Pinpoint the cell where the given text exists, returning its [X, Y] midpoint coordinate. 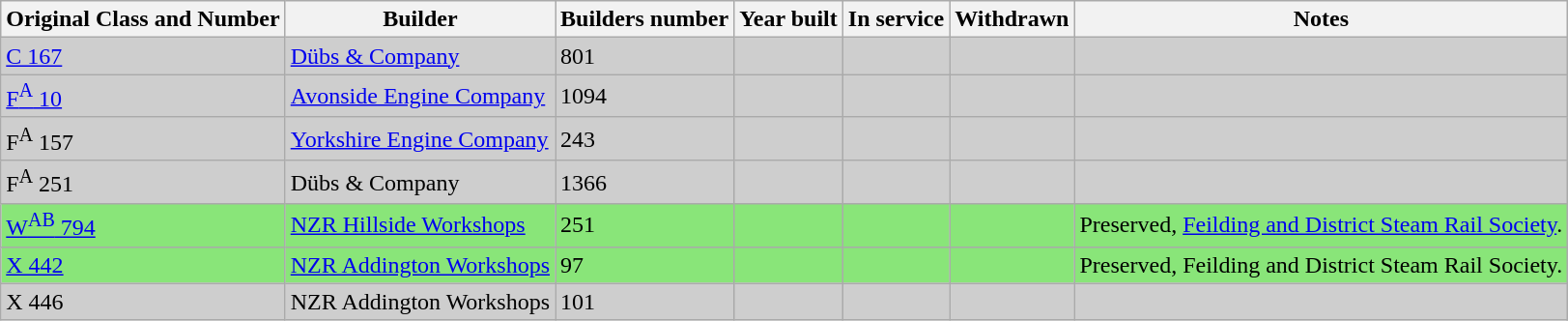
Year built [788, 19]
NZR Hillside Workshops [419, 226]
FA 10 [143, 97]
1094 [645, 97]
1366 [645, 182]
Notes [1322, 19]
WAB 794 [143, 226]
Avonside Engine Company [419, 97]
251 [645, 226]
Original Class and Number [143, 19]
Yorkshire Engine Company [419, 139]
97 [645, 265]
Builder [419, 19]
Builders number [645, 19]
FA 157 [143, 139]
FA 251 [143, 182]
X 446 [143, 302]
X 442 [143, 265]
C 167 [143, 56]
In service [896, 19]
801 [645, 56]
101 [645, 302]
243 [645, 139]
Withdrawn [1012, 19]
